Determine the (X, Y) coordinate at the center of the cell enclosing the given text.  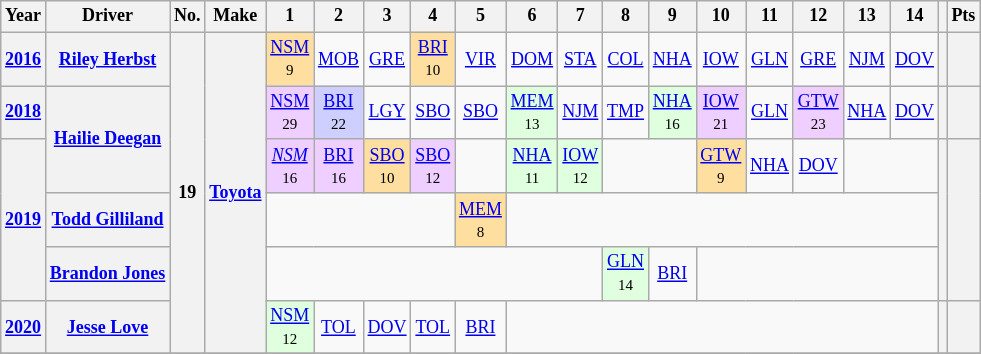
GLN14 (626, 274)
Year (24, 16)
2019 (24, 220)
MEM8 (481, 220)
BRI10 (433, 59)
10 (721, 16)
Pts (964, 16)
NSM16 (290, 166)
11 (770, 16)
Driver (107, 16)
GTW9 (721, 166)
STA (580, 59)
MEM13 (532, 113)
BRI22 (339, 113)
2020 (24, 327)
NSM9 (290, 59)
IOW (721, 59)
9 (672, 16)
Riley Herbst (107, 59)
Toyota (236, 193)
GTW23 (818, 113)
4 (433, 16)
6 (532, 16)
COL (626, 59)
3 (387, 16)
NHA11 (532, 166)
DOM (532, 59)
BRI16 (339, 166)
IOW12 (580, 166)
2018 (24, 113)
Jesse Love (107, 327)
Todd Gilliland (107, 220)
13 (867, 16)
1 (290, 16)
2016 (24, 59)
12 (818, 16)
Make (236, 16)
SBO10 (387, 166)
MOB (339, 59)
LGY (387, 113)
VIR (481, 59)
SBO12 (433, 166)
Brandon Jones (107, 274)
Hailie Deegan (107, 140)
14 (915, 16)
8 (626, 16)
5 (481, 16)
TMP (626, 113)
19 (188, 193)
No. (188, 16)
NSM29 (290, 113)
7 (580, 16)
IOW21 (721, 113)
NHA16 (672, 113)
NSM12 (290, 327)
2 (339, 16)
